Return the [x, y] coordinate for the center point of the cell that contains the specified text.  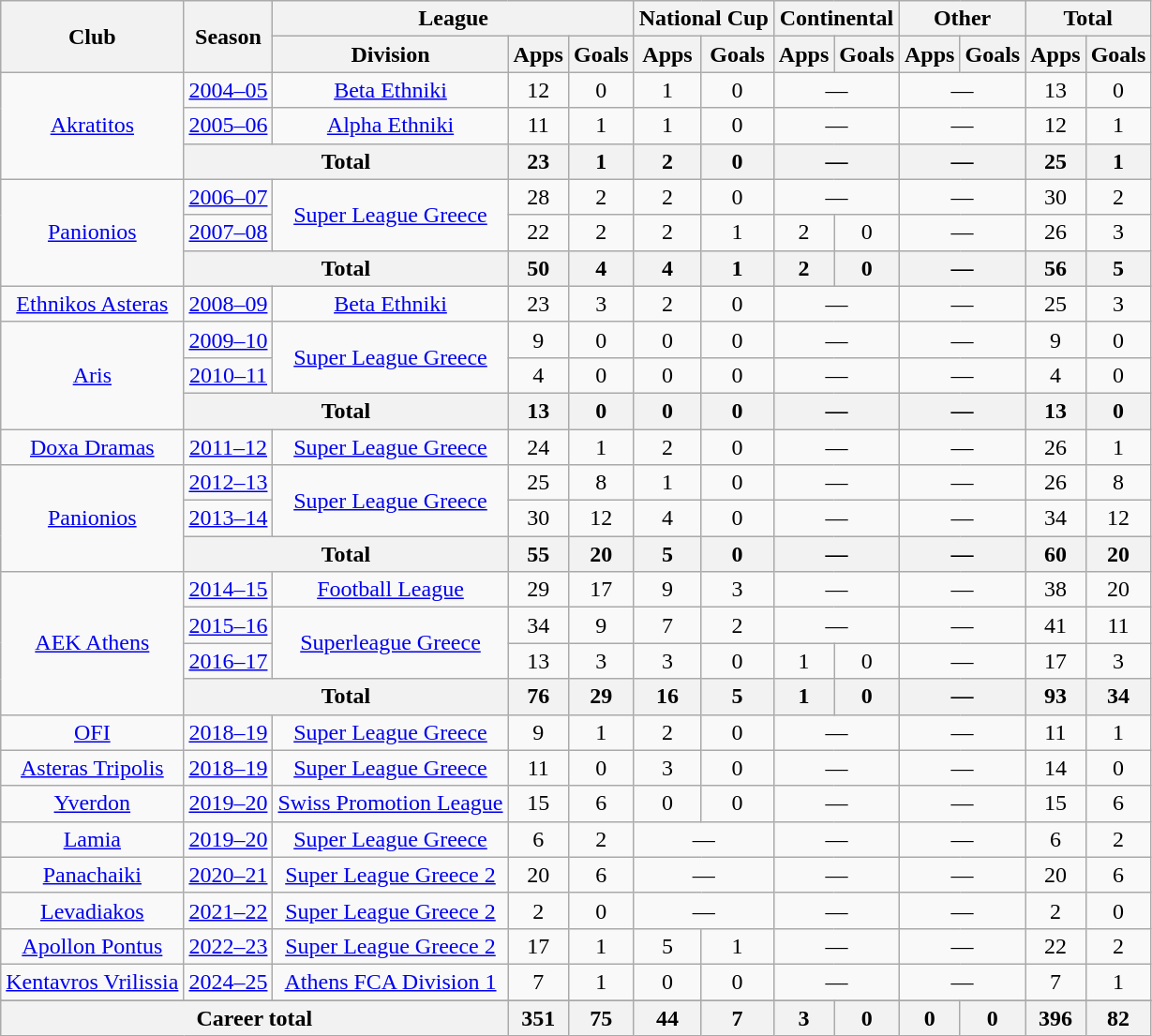
League [454, 19]
50 [538, 268]
Other [963, 19]
Football League [390, 590]
56 [1055, 268]
76 [538, 697]
2022–23 [229, 946]
2016–17 [229, 661]
44 [667, 1017]
24 [538, 447]
93 [1055, 697]
2010–11 [229, 375]
Levadiakos [92, 910]
Superleague Greece [390, 643]
2009–10 [229, 339]
351 [538, 1017]
National Cup [703, 19]
55 [538, 554]
16 [667, 697]
Lamia [92, 839]
Doxa Dramas [92, 447]
2013–14 [229, 518]
Panachaiki [92, 875]
60 [1055, 554]
2012–13 [229, 483]
Club [92, 37]
2021–22 [229, 910]
396 [1055, 1017]
Division [390, 54]
Season [229, 37]
Continental [836, 19]
2020–21 [229, 875]
2011–12 [229, 447]
75 [601, 1017]
82 [1118, 1017]
2005–06 [229, 126]
Aris [92, 375]
Kentavros Vrilissia [92, 982]
Swiss Promotion League [390, 803]
2015–16 [229, 625]
Akratitos [92, 126]
38 [1055, 590]
Ethnikos Asteras [92, 304]
2014–15 [229, 590]
Asteras Tripolis [92, 768]
2004–05 [229, 90]
Career total [255, 1017]
2006–07 [229, 197]
14 [1055, 768]
2007–08 [229, 233]
Alpha Ethniki [390, 126]
Yverdon [92, 803]
AEK Athens [92, 643]
OFI [92, 732]
28 [538, 197]
2024–25 [229, 982]
Athens FCA Division 1 [390, 982]
2008–09 [229, 304]
41 [1055, 625]
Apollon Pontus [92, 946]
